Capture the cell that displays the provided text and extract its (x, y) central coordinate. 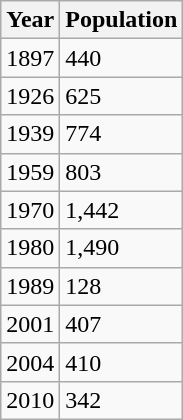
1970 (30, 210)
1926 (30, 96)
2001 (30, 324)
Year (30, 20)
342 (122, 400)
625 (122, 96)
1897 (30, 58)
1,490 (122, 248)
1,442 (122, 210)
803 (122, 172)
1939 (30, 134)
410 (122, 362)
1980 (30, 248)
128 (122, 286)
774 (122, 134)
1989 (30, 286)
2004 (30, 362)
407 (122, 324)
1959 (30, 172)
Population (122, 20)
2010 (30, 400)
440 (122, 58)
